For the text-containing cell, return its midpoint in [X, Y] coordinate format. 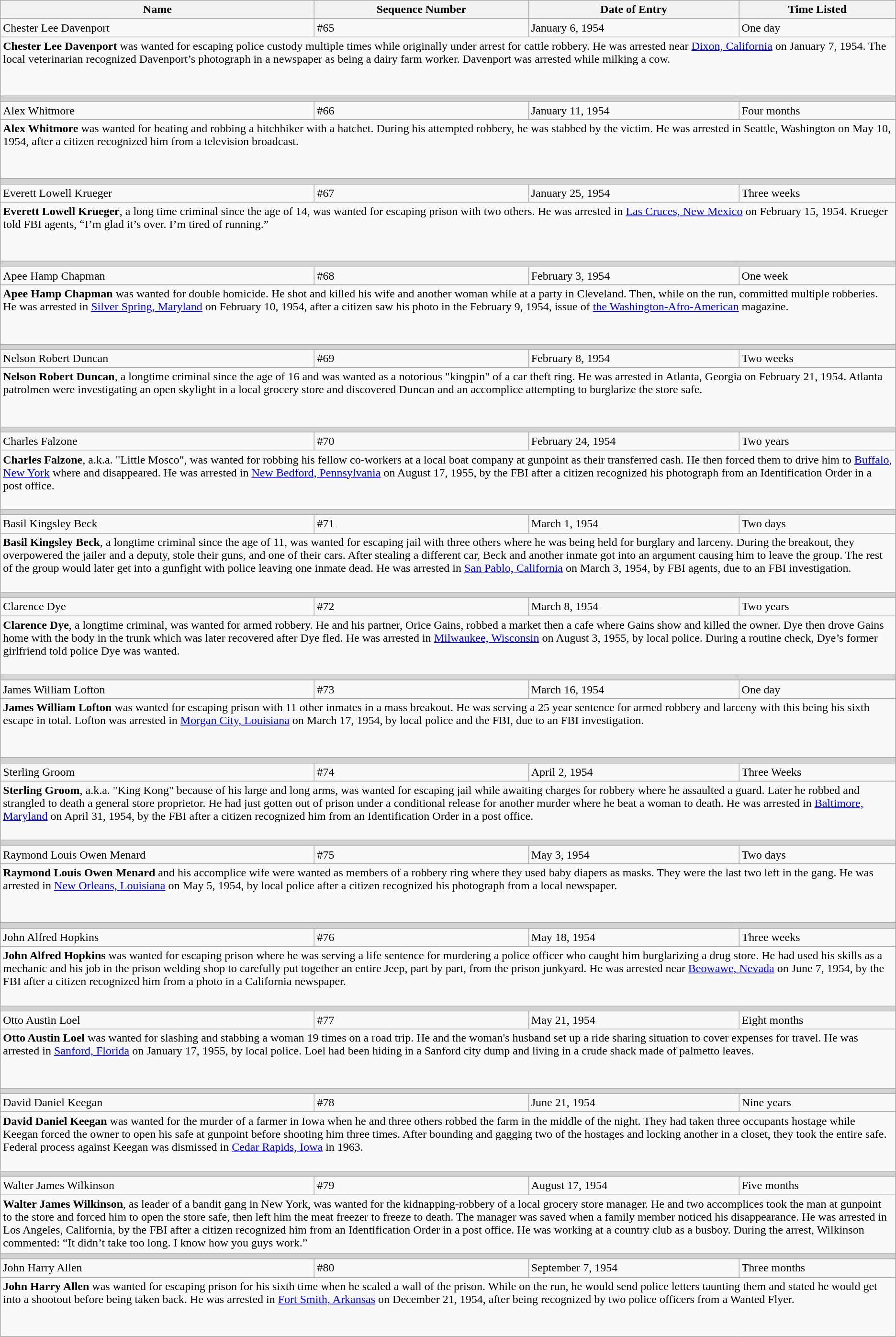
March 8, 1954 [634, 607]
Three Weeks [818, 772]
January 11, 1954 [634, 111]
#69 [421, 359]
Charles Falzone [157, 441]
David Daniel Keegan [157, 1103]
Nine years [818, 1103]
#79 [421, 1185]
April 2, 1954 [634, 772]
May 3, 1954 [634, 855]
May 21, 1954 [634, 1020]
James William Lofton [157, 689]
Walter James Wilkinson [157, 1185]
#66 [421, 111]
Five months [818, 1185]
Everett Lowell Krueger [157, 193]
#71 [421, 524]
#80 [421, 1268]
Basil Kingsley Beck [157, 524]
#73 [421, 689]
#75 [421, 855]
One week [818, 276]
Apee Hamp Chapman [157, 276]
#74 [421, 772]
Four months [818, 111]
#78 [421, 1103]
June 21, 1954 [634, 1103]
Sterling Groom [157, 772]
Sequence Number [421, 10]
John Harry Allen [157, 1268]
August 17, 1954 [634, 1185]
Two weeks [818, 359]
Clarence Dye [157, 607]
February 3, 1954 [634, 276]
#67 [421, 193]
#76 [421, 937]
January 6, 1954 [634, 28]
John Alfred Hopkins [157, 937]
#70 [421, 441]
Three months [818, 1268]
#65 [421, 28]
Chester Lee Davenport [157, 28]
Time Listed [818, 10]
#68 [421, 276]
#77 [421, 1020]
January 25, 1954 [634, 193]
Date of Entry [634, 10]
Raymond Louis Owen Menard [157, 855]
March 1, 1954 [634, 524]
Alex Whitmore [157, 111]
February 8, 1954 [634, 359]
#72 [421, 607]
Otto Austin Loel [157, 1020]
May 18, 1954 [634, 937]
Name [157, 10]
Nelson Robert Duncan [157, 359]
September 7, 1954 [634, 1268]
Eight months [818, 1020]
March 16, 1954 [634, 689]
February 24, 1954 [634, 441]
